Locate the cell with the specified text and output its [X, Y] center coordinate. 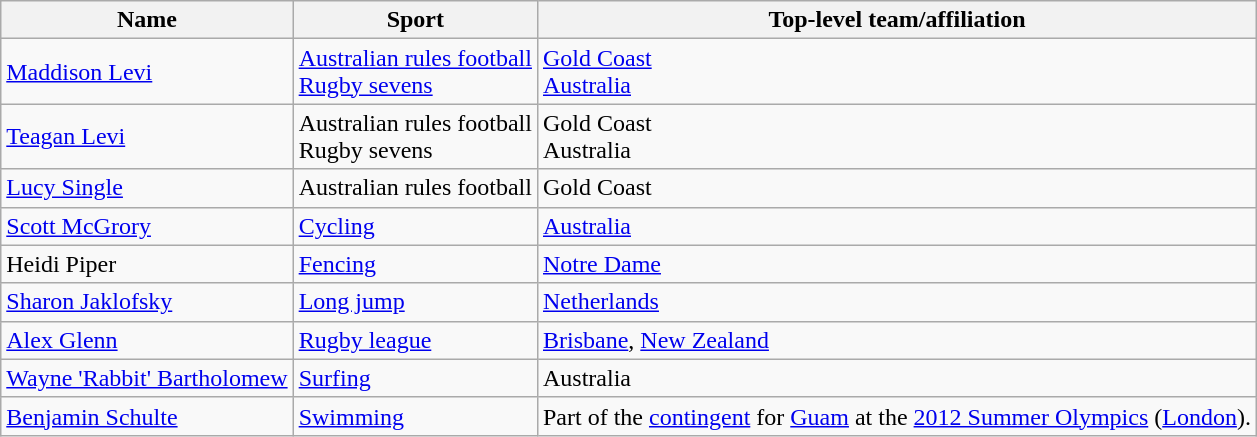
Australian rules football [415, 188]
Australian rules footballRugby sevens [415, 72]
Name [147, 20]
Scott McGrory [147, 226]
Cycling [415, 226]
Brisbane, New Zealand [896, 340]
Lucy Single [147, 188]
Benjamin Schulte [147, 416]
Maddison Levi [147, 72]
Top-level team/affiliation [896, 20]
Fencing [415, 264]
Teagan Levi [147, 136]
Gold Coast Australia [896, 136]
Rugby league [415, 340]
Notre Dame [896, 264]
Sharon Jaklofsky [147, 302]
Heidi Piper [147, 264]
Long jump [415, 302]
Swimming [415, 416]
Part of the contingent for Guam at the 2012 Summer Olympics (London). [896, 416]
Australian rules football Rugby sevens [415, 136]
Surfing [415, 378]
Netherlands [896, 302]
Wayne 'Rabbit' Bartholomew [147, 378]
Gold Coast [896, 188]
Gold CoastAustralia [896, 72]
Sport [415, 20]
Alex Glenn [147, 340]
